For the text-containing cell, return its midpoint in (x, y) coordinate format. 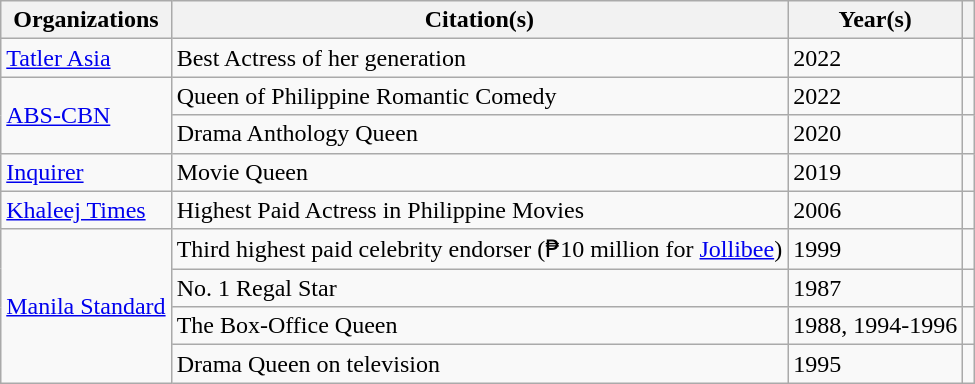
2019 (876, 172)
Organizations (86, 20)
1988, 1994-1996 (876, 326)
1987 (876, 288)
1999 (876, 249)
Third highest paid celebrity endorser (₱10 million for Jollibee) (480, 249)
Khaleej Times (86, 210)
The Box-Office Queen (480, 326)
Movie Queen (480, 172)
Highest Paid Actress in Philippine Movies (480, 210)
2006 (876, 210)
Best Actress of her generation (480, 58)
Citation(s) (480, 20)
Inquirer (86, 172)
Manila Standard (86, 306)
Drama Queen on television (480, 364)
1995 (876, 364)
Tatler Asia (86, 58)
Queen of Philippine Romantic Comedy (480, 96)
No. 1 Regal Star (480, 288)
Drama Anthology Queen (480, 134)
Year(s) (876, 20)
2020 (876, 134)
ABS-CBN (86, 115)
